Locate the cell with the specified text and output its [X, Y] center coordinate. 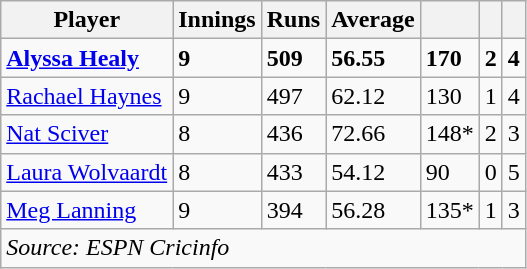
433 [293, 172]
Runs [293, 20]
Rachael Haynes [87, 96]
Meg Lanning [87, 210]
497 [293, 96]
5 [514, 172]
56.28 [374, 210]
130 [450, 96]
170 [450, 58]
62.12 [374, 96]
148* [450, 134]
56.55 [374, 58]
394 [293, 210]
Innings [217, 20]
509 [293, 58]
Nat Sciver [87, 134]
Laura Wolvaardt [87, 172]
Alyssa Healy [87, 58]
54.12 [374, 172]
72.66 [374, 134]
135* [450, 210]
436 [293, 134]
0 [490, 172]
Player [87, 20]
Average [374, 20]
90 [450, 172]
Source: ESPN Cricinfo [264, 248]
